Provide the (x, y) coordinate of the cell's center where the given text is located.  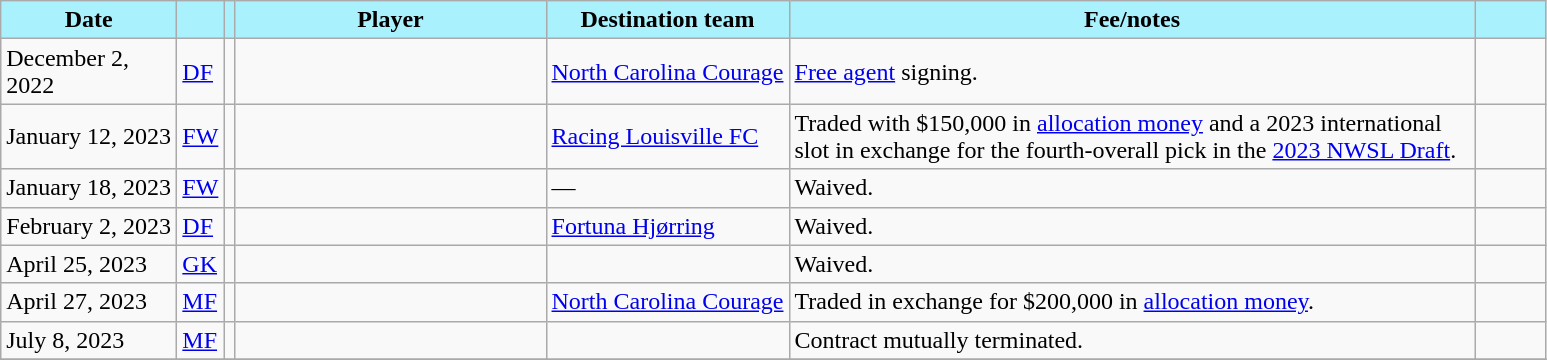
December 2, 2022 (89, 72)
Destination team (668, 20)
Contract mutually terminated. (1132, 340)
Traded with $150,000 in allocation money and a 2023 international slot in exchange for the fourth-overall pick in the 2023 NWSL Draft. (1132, 136)
Traded in exchange for $200,000 in allocation money. (1132, 302)
July 8, 2023 (89, 340)
April 25, 2023 (89, 264)
January 12, 2023 (89, 136)
Player (390, 20)
Fee/notes (1132, 20)
Date (89, 20)
— (668, 188)
February 2, 2023 (89, 226)
GK (200, 264)
Racing Louisville FC (668, 136)
January 18, 2023 (89, 188)
April 27, 2023 (89, 302)
Free agent signing. (1132, 72)
Fortuna Hjørring (668, 226)
